Pinpoint the cell where the given text exists, returning its (X, Y) midpoint coordinate. 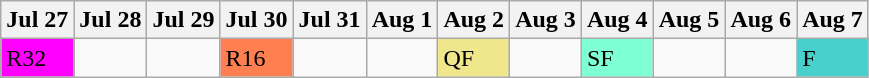
Jul 29 (184, 20)
Jul 30 (256, 20)
Aug 6 (761, 20)
SF (617, 58)
F (833, 58)
Jul 31 (330, 20)
Aug 7 (833, 20)
Jul 28 (110, 20)
Aug 5 (689, 20)
QF (474, 58)
R32 (38, 58)
Aug 1 (402, 20)
Jul 27 (38, 20)
R16 (256, 58)
Aug 3 (546, 20)
Aug 2 (474, 20)
Aug 4 (617, 20)
